Find where the given text appears and provide that cell's center as [x, y] coordinate. 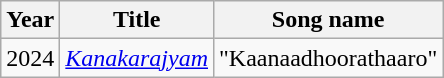
"Kaanaadhoorathaaro" [328, 58]
Song name [328, 20]
Year [30, 20]
Kanakarajyam [137, 58]
Title [137, 20]
2024 [30, 58]
